Provide the (X, Y) coordinate of the cell's center where the given text is located.  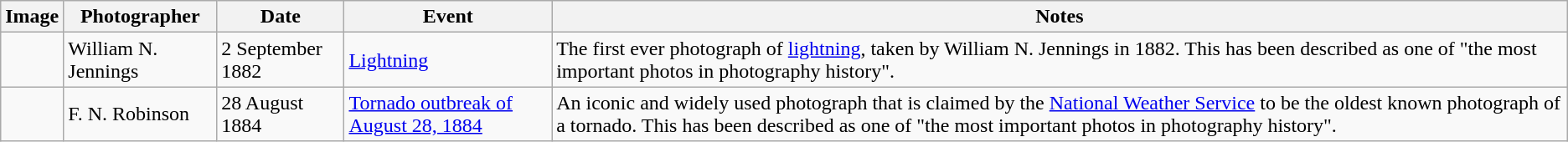
Tornado outbreak of August 28, 1884 (448, 114)
Photographer (141, 17)
Image (32, 17)
2 September 1882 (281, 60)
Date (281, 17)
Lightning (448, 60)
Notes (1060, 17)
Event (448, 17)
28 August 1884 (281, 114)
F. N. Robinson (141, 114)
William N. Jennings (141, 60)
